Detect which cell encompasses the target text, then output its (X, Y) center coordinate. 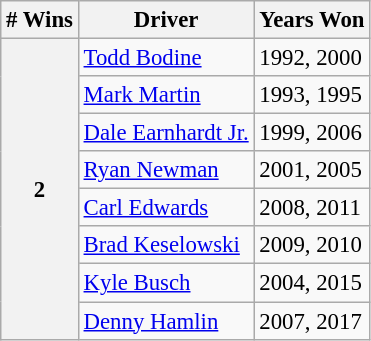
2008, 2011 (312, 208)
Ryan Newman (166, 170)
2004, 2015 (312, 283)
2007, 2017 (312, 321)
1993, 1995 (312, 95)
1999, 2006 (312, 133)
Brad Keselowski (166, 245)
Kyle Busch (166, 283)
Carl Edwards (166, 208)
2 (40, 190)
Years Won (312, 20)
Todd Bodine (166, 58)
1992, 2000 (312, 58)
2001, 2005 (312, 170)
Denny Hamlin (166, 321)
Driver (166, 20)
2009, 2010 (312, 245)
# Wins (40, 20)
Dale Earnhardt Jr. (166, 133)
Mark Martin (166, 95)
